Extract the (X, Y) coordinate from the center of the cell holding the provided text.  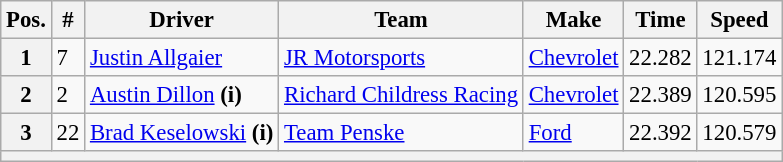
3 (26, 133)
Make (573, 20)
Team Penske (402, 133)
Richard Childress Racing (402, 95)
JR Motorsports (402, 58)
1 (26, 58)
Brad Keselowski (i) (182, 133)
Justin Allgaier (182, 58)
120.579 (740, 133)
22.282 (660, 58)
Austin Dillon (i) (182, 95)
Time (660, 20)
7 (68, 58)
120.595 (740, 95)
121.174 (740, 58)
Pos. (26, 20)
Speed (740, 20)
22.392 (660, 133)
22 (68, 133)
22.389 (660, 95)
Ford (573, 133)
Driver (182, 20)
Team (402, 20)
# (68, 20)
